Determine the (x, y) coordinate at the center of the cell enclosing the given text.  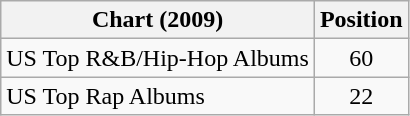
US Top R&B/Hip-Hop Albums (158, 58)
Chart (2009) (158, 20)
Position (361, 20)
60 (361, 58)
22 (361, 96)
US Top Rap Albums (158, 96)
